Output the (X, Y) coordinate of the center of the cell containing the given text.  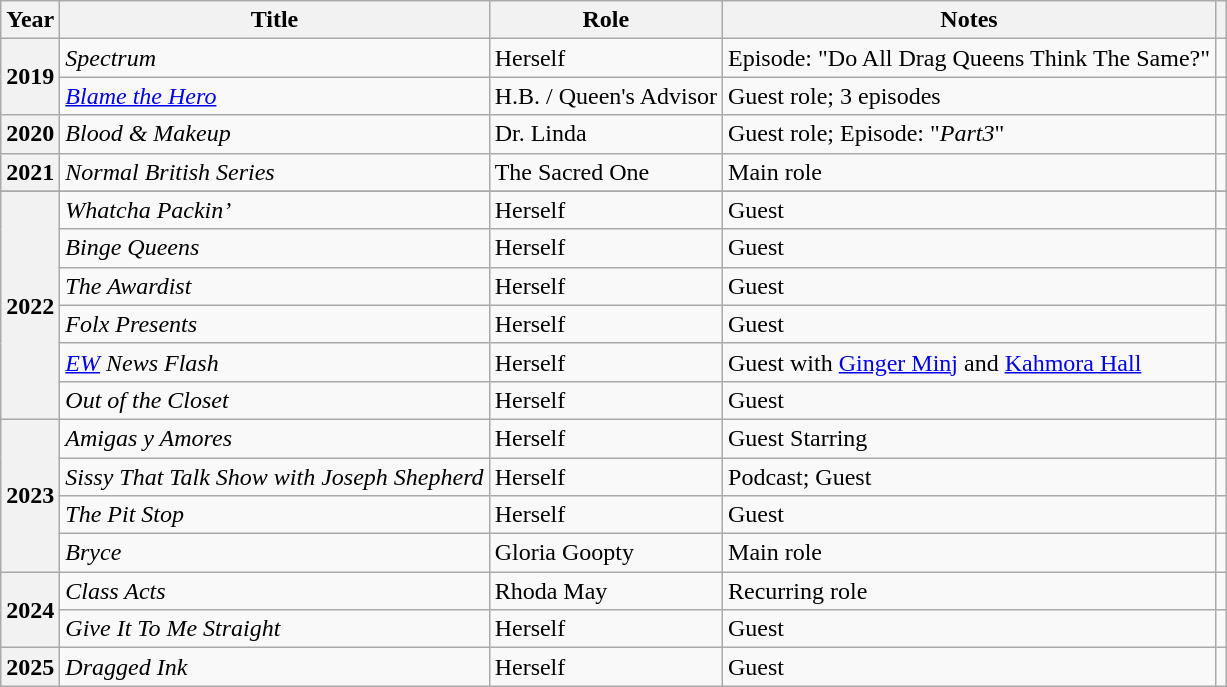
Blood & Makeup (274, 134)
Class Acts (274, 591)
Amigas y Amores (274, 438)
The Awardist (274, 286)
2021 (30, 172)
Out of the Closet (274, 400)
H.B. / Queen's Advisor (606, 96)
The Sacred One (606, 172)
The Pit Stop (274, 515)
2020 (30, 134)
Episode: "Do All Drag Queens Think The Same?" (970, 58)
Role (606, 20)
Recurring role (970, 591)
Normal British Series (274, 172)
Folx Presents (274, 324)
Guest Starring (970, 438)
Blame the Hero (274, 96)
Guest role; Episode: "Part3" (970, 134)
Podcast; Guest (970, 477)
Dr. Linda (606, 134)
Guest role; 3 episodes (970, 96)
Notes (970, 20)
Bryce (274, 553)
Year (30, 20)
2024 (30, 610)
Title (274, 20)
Gloria Goopty (606, 553)
Whatcha Packin’ (274, 210)
2023 (30, 495)
Dragged Ink (274, 667)
Guest with Ginger Minj and Kahmora Hall (970, 362)
Give It To Me Straight (274, 629)
Rhoda May (606, 591)
Spectrum (274, 58)
2022 (30, 305)
2019 (30, 77)
Binge Queens (274, 248)
2025 (30, 667)
Sissy That Talk Show with Joseph Shepherd (274, 477)
EW News Flash (274, 362)
